Return [X, Y] of the center of cell containing provided text 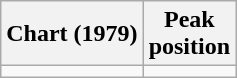
Chart (1979) [72, 34]
Peakposition [189, 34]
